For the text-containing cell, return its midpoint in [X, Y] coordinate format. 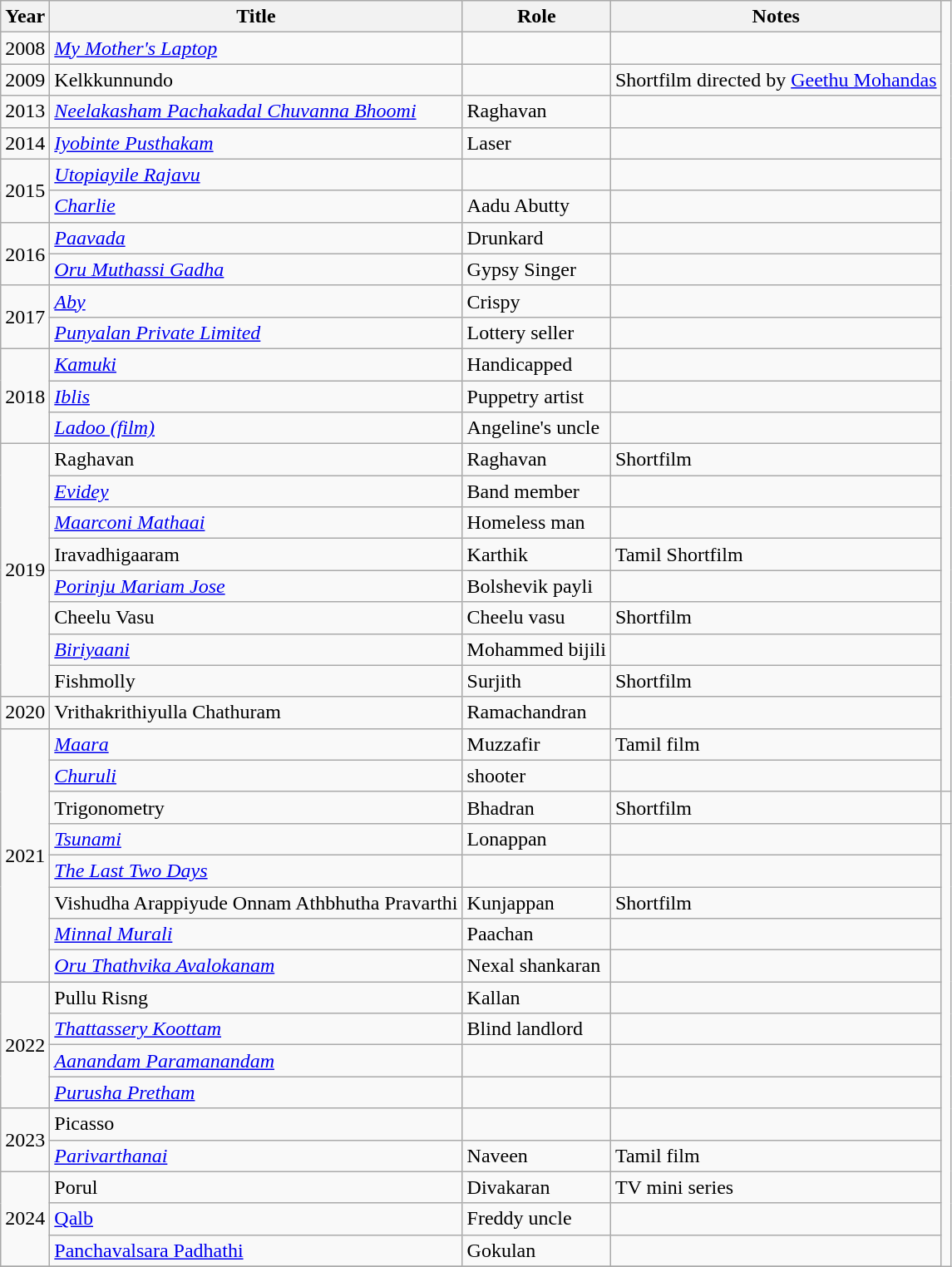
Role [536, 17]
Lonappan [536, 839]
Qalb [256, 1219]
2013 [25, 111]
Angeline's uncle [536, 428]
Iblis [256, 397]
2014 [25, 143]
Punyalan Private Limited [256, 333]
Biriyaani [256, 649]
Karthik [536, 555]
Bhadran [536, 807]
2008 [25, 48]
Bolshevik payli [536, 586]
Evidey [256, 491]
Year [25, 17]
TV mini series [776, 1187]
Cheelu vasu [536, 618]
Gokulan [536, 1250]
Utopiayile Rajavu [256, 175]
Homeless man [536, 523]
Divakaran [536, 1187]
Kelkkunnundo [256, 80]
Aadu Abutty [536, 206]
Picasso [256, 1124]
Maara [256, 744]
Tsunami [256, 839]
Panchavalsara Padhathi [256, 1250]
Puppetry artist [536, 397]
2020 [25, 712]
Minnal Murali [256, 934]
Purusha Pretham [256, 1092]
Charlie [256, 206]
Pullu Risng [256, 998]
Mohammed bijili [536, 649]
Title [256, 17]
Neelakasham Pachakadal Chuvanna Bhoomi [256, 111]
2016 [25, 254]
Parivarthanai [256, 1156]
2018 [25, 396]
shooter [536, 776]
Iyobinte Pusthakam [256, 143]
Nexal shankaran [536, 966]
Aby [256, 301]
Vishudha Arappiyude Onnam Athbhutha Pravarthi [256, 902]
Tamil Shortfilm [776, 555]
Crispy [536, 301]
Churuli [256, 776]
Iravadhigaaram [256, 555]
Paachan [536, 934]
Maarconi Mathaai [256, 523]
Porul [256, 1187]
Thattassery Koottam [256, 1029]
2009 [25, 80]
Gypsy Singer [536, 269]
Band member [536, 491]
Freddy uncle [536, 1219]
2023 [25, 1140]
Handicapped [536, 364]
2017 [25, 317]
Aanandam Paramanandam [256, 1061]
2024 [25, 1219]
Kallan [536, 998]
Oru Muthassi Gadha [256, 269]
Vrithakrithiyulla Chathuram [256, 712]
Fishmolly [256, 681]
My Mother's Laptop [256, 48]
Kunjappan [536, 902]
Oru Thathvika Avalokanam [256, 966]
Porinju Mariam Jose [256, 586]
The Last Two Days [256, 870]
Laser [536, 143]
Naveen [536, 1156]
Cheelu Vasu [256, 618]
Drunkard [536, 238]
2022 [25, 1045]
Ramachandran [536, 712]
Lottery seller [536, 333]
Shortfilm directed by Geethu Mohandas [776, 80]
2021 [25, 855]
Paavada [256, 238]
2019 [25, 570]
Surjith [536, 681]
Blind landlord [536, 1029]
Notes [776, 17]
2015 [25, 190]
Muzzafir [536, 744]
Kamuki [256, 364]
Ladoo (film) [256, 428]
Trigonometry [256, 807]
